Search for the cell housing the specified text and yield its [X, Y] center coordinate. 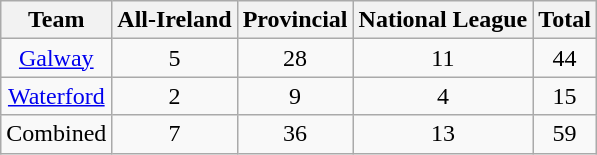
2 [174, 96]
All-Ireland [174, 20]
11 [443, 58]
15 [565, 96]
National League [443, 20]
7 [174, 134]
Waterford [56, 96]
59 [565, 134]
Total [565, 20]
Galway [56, 58]
5 [174, 58]
13 [443, 134]
Provincial [295, 20]
36 [295, 134]
28 [295, 58]
44 [565, 58]
Combined [56, 134]
9 [295, 96]
4 [443, 96]
Team [56, 20]
